Extract the [X, Y] coordinate from the center of the cell holding the provided text.  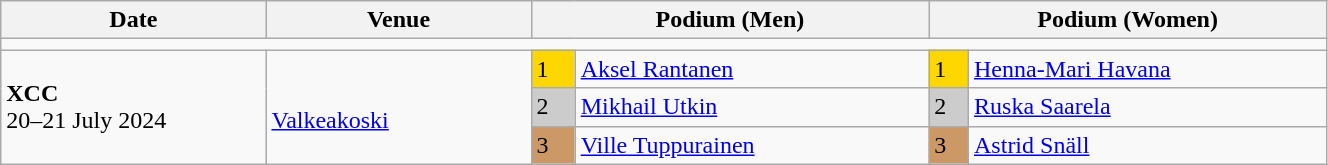
Mikhail Utkin [752, 107]
Podium (Men) [730, 20]
XCC 20–21 July 2024 [134, 107]
Astrid Snäll [1148, 145]
Aksel Rantanen [752, 69]
Valkeakoski [398, 107]
Henna-Mari Havana [1148, 69]
Date [134, 20]
Venue [398, 20]
Ville Tuppurainen [752, 145]
Podium (Women) [1128, 20]
Ruska Saarela [1148, 107]
